Find where the given text appears and provide that cell's center as [x, y] coordinate. 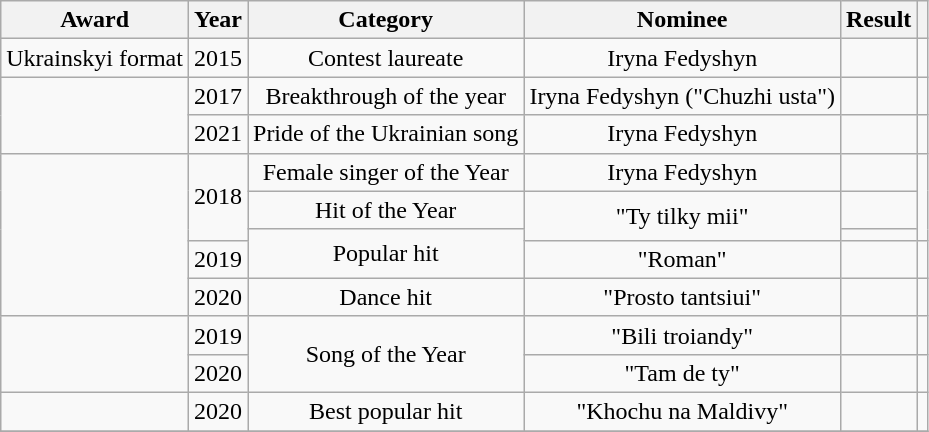
2017 [218, 96]
"Roman" [682, 259]
Dance hit [386, 297]
2021 [218, 134]
Breakthrough of the year [386, 96]
Popular hit [386, 254]
Pride of the Ukrainian song [386, 134]
2018 [218, 196]
Hit of the Year [386, 210]
Result [878, 20]
Year [218, 20]
Female singer of the Year [386, 172]
"Prosto tantsiui" [682, 297]
Iryna Fedyshyn ("Chuzhi usta") [682, 96]
Ukrainskyi format [95, 58]
Contest laureate [386, 58]
"Tam de ty" [682, 373]
"Khochu na Maldivy" [682, 411]
Nominee [682, 20]
2015 [218, 58]
Best popular hit [386, 411]
Song of the Year [386, 354]
Award [95, 20]
Category [386, 20]
"Ty tilky mii" [682, 216]
"Bili troiandy" [682, 335]
